Scan for the cell matching the given text and deliver its (x, y) coordinate at center. 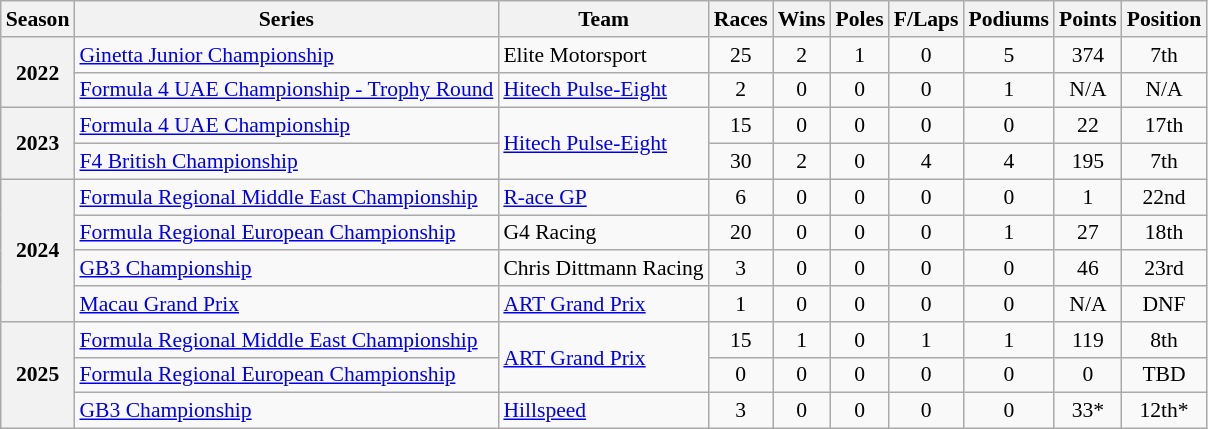
F/Laps (926, 19)
Poles (860, 19)
30 (741, 162)
TBD (1164, 375)
46 (1088, 269)
18th (1164, 233)
2022 (38, 72)
27 (1088, 233)
Hillspeed (603, 411)
119 (1088, 340)
Season (38, 19)
Chris Dittmann Racing (603, 269)
F4 British Championship (286, 162)
Races (741, 19)
Team (603, 19)
R-ace GP (603, 197)
2025 (38, 376)
23rd (1164, 269)
Ginetta Junior Championship (286, 55)
6 (741, 197)
Macau Grand Prix (286, 304)
Elite Motorsport (603, 55)
Position (1164, 19)
22 (1088, 126)
33* (1088, 411)
Formula 4 UAE Championship - Trophy Round (286, 90)
2024 (38, 250)
20 (741, 233)
G4 Racing (603, 233)
17th (1164, 126)
12th* (1164, 411)
Wins (802, 19)
DNF (1164, 304)
Formula 4 UAE Championship (286, 126)
5 (1010, 55)
Points (1088, 19)
Podiums (1010, 19)
2023 (38, 144)
Series (286, 19)
8th (1164, 340)
22nd (1164, 197)
25 (741, 55)
195 (1088, 162)
374 (1088, 55)
